Locate the cell with the specified text and output its [X, Y] center coordinate. 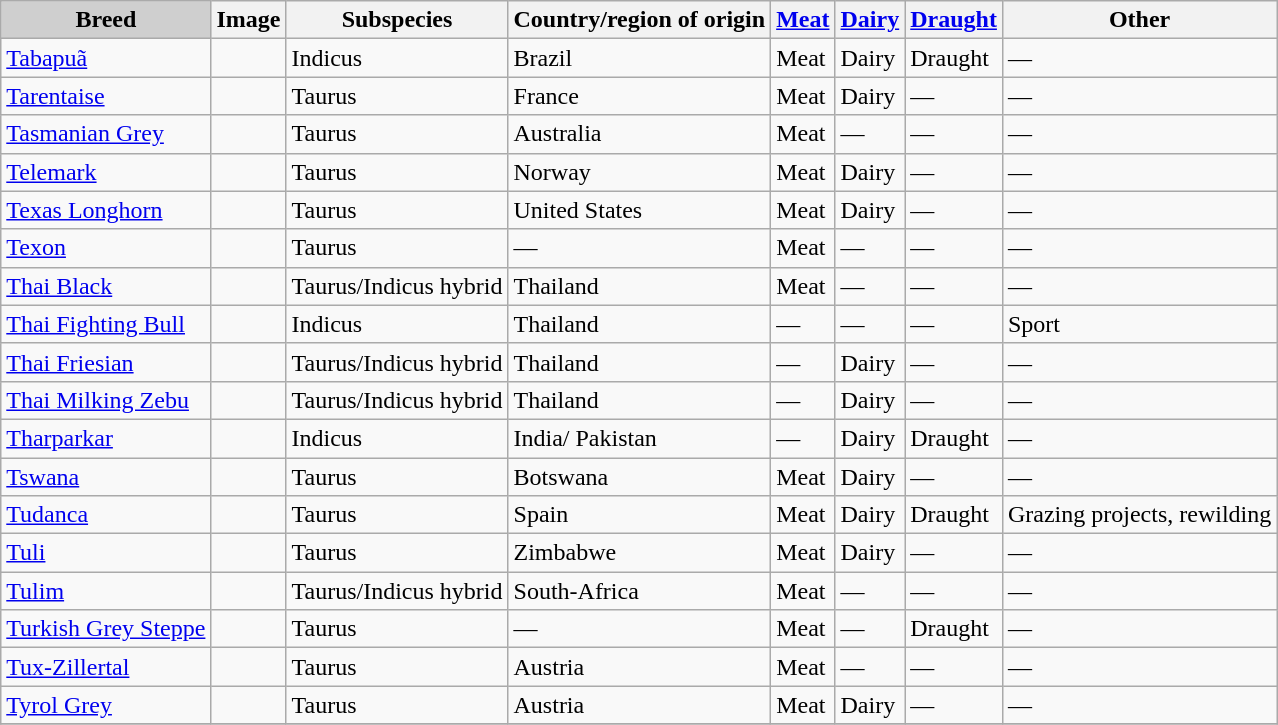
Grazing projects, rewilding [1139, 515]
Subspecies [397, 20]
Texon [106, 248]
Tharparkar [106, 438]
India/ Pakistan [640, 438]
Tabapuã [106, 58]
Tuli [106, 553]
Thai Fighting Bull [106, 324]
Breed [106, 20]
Botswana [640, 477]
Telemark [106, 172]
Tarentaise [106, 96]
Spain [640, 515]
Tux-Zillertal [106, 667]
Tswana [106, 477]
South-Africa [640, 591]
Tudanca [106, 515]
France [640, 96]
Australia [640, 134]
United States [640, 210]
Thai Black [106, 286]
Thai Friesian [106, 362]
Zimbabwe [640, 553]
Image [248, 20]
Tulim [106, 591]
Tasmanian Grey [106, 134]
Other [1139, 20]
Turkish Grey Steppe [106, 629]
Tyrol Grey [106, 705]
Country/region of origin [640, 20]
Texas Longhorn [106, 210]
Thai Milking Zebu [106, 400]
Brazil [640, 58]
Sport [1139, 324]
Norway [640, 172]
